Detect which cell encompasses the target text, then output its (X, Y) center coordinate. 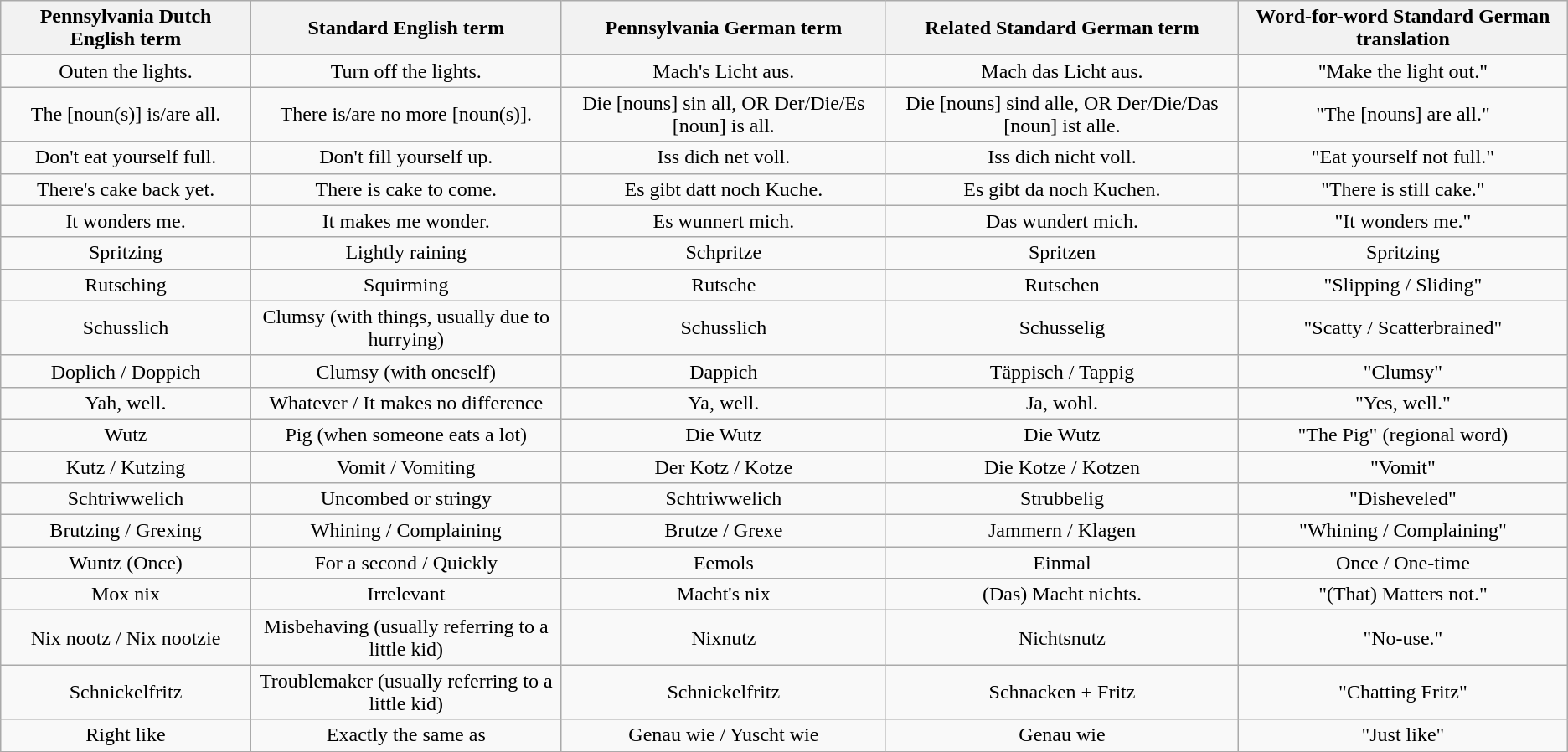
Troublemaker (usually referring to a little kid) (405, 692)
Mach das Licht aus. (1062, 71)
"No-use." (1404, 638)
(Das) Macht nichts. (1062, 595)
Irrelevant (405, 595)
Rutsching (126, 285)
Spritzen (1062, 253)
Clumsy (with oneself) (405, 371)
Genau wie (1062, 735)
"The Pig" (regional word) (1404, 435)
Pig (when someone eats a lot) (405, 435)
Standard English term (405, 28)
"Scatty / Scatterbrained" (1404, 328)
There is/are no more [noun(s)]. (405, 114)
Related Standard German term (1062, 28)
Es wunnert mich. (724, 221)
Uncombed or stringy (405, 499)
"There is still cake." (1404, 189)
Whatever / It makes no difference (405, 403)
Mox nix (126, 595)
Whining / Complaining (405, 531)
"Make the light out." (1404, 71)
Strubbelig (1062, 499)
Ya, well. (724, 403)
Schusselig (1062, 328)
There's cake back yet. (126, 189)
Nixnutz (724, 638)
Exactly the same as (405, 735)
Jammern / Klagen (1062, 531)
"It wonders me." (1404, 221)
Word-for-word Standard German translation (1404, 28)
Eemols (724, 563)
"Slipping / Sliding" (1404, 285)
"Chatting Fritz" (1404, 692)
Ja, wohl. (1062, 403)
"Whining / Complaining" (1404, 531)
There is cake to come. (405, 189)
"Yes, well." (1404, 403)
Once / One-time (1404, 563)
Der Kotz / Kotze (724, 466)
Outen the lights. (126, 71)
Wuntz (Once) (126, 563)
The [noun(s)] is/are all. (126, 114)
Nichtsnutz (1062, 638)
Täppisch / Tappig (1062, 371)
Brutzing / Grexing (126, 531)
Right like (126, 735)
Turn off the lights. (405, 71)
Kutz / Kutzing (126, 466)
Einmal (1062, 563)
Macht's nix (724, 595)
Yah, well. (126, 403)
Die [nouns] sin all, OR Der/Die/Es [noun] is all. (724, 114)
Es gibt datt noch Kuche. (724, 189)
Lightly raining (405, 253)
Iss dich net voll. (724, 157)
Squirming (405, 285)
It makes me wonder. (405, 221)
For a second / Quickly (405, 563)
Es gibt da noch Kuchen. (1062, 189)
"Vomit" (1404, 466)
Vomit / Vomiting (405, 466)
Don't eat yourself full. (126, 157)
"Just like" (1404, 735)
Don't fill yourself up. (405, 157)
"Clumsy" (1404, 371)
Rutschen (1062, 285)
Mach's Licht aus. (724, 71)
Schnacken + Fritz (1062, 692)
Pennsylvania Dutch English term (126, 28)
Doplich / Doppich (126, 371)
"Eat yourself not full." (1404, 157)
It wonders me. (126, 221)
"The [nouns] are all." (1404, 114)
Schpritze (724, 253)
Pennsylvania German term (724, 28)
Brutze / Grexe (724, 531)
Misbehaving (usually referring to a little kid) (405, 638)
Das wundert mich. (1062, 221)
Genau wie / Yuscht wie (724, 735)
Clumsy (with things, usually due to hurrying) (405, 328)
Die Kotze / Kotzen (1062, 466)
Iss dich nicht voll. (1062, 157)
Nix nootz / Nix nootzie (126, 638)
Dappich (724, 371)
"(That) Matters not." (1404, 595)
"Disheveled" (1404, 499)
Wutz (126, 435)
Rutsche (724, 285)
Die [nouns] sind alle, OR Der/Die/Das [noun] ist alle. (1062, 114)
